Capture the cell that displays the provided text and extract its [x, y] central coordinate. 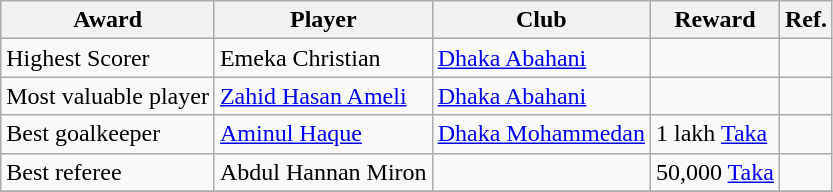
Highest Scorer [108, 58]
Zahid Hasan Ameli [323, 96]
Most valuable player [108, 96]
Best goalkeeper [108, 134]
Aminul Haque [323, 134]
Player [323, 20]
Dhaka Mohammedan [541, 134]
Emeka Christian [323, 58]
Ref. [806, 20]
Abdul Hannan Miron [323, 172]
Reward [714, 20]
50,000 Taka [714, 172]
Club [541, 20]
Best referee [108, 172]
1 lakh Taka [714, 134]
Award [108, 20]
